Locate the cell with the specified text and output its (x, y) center coordinate. 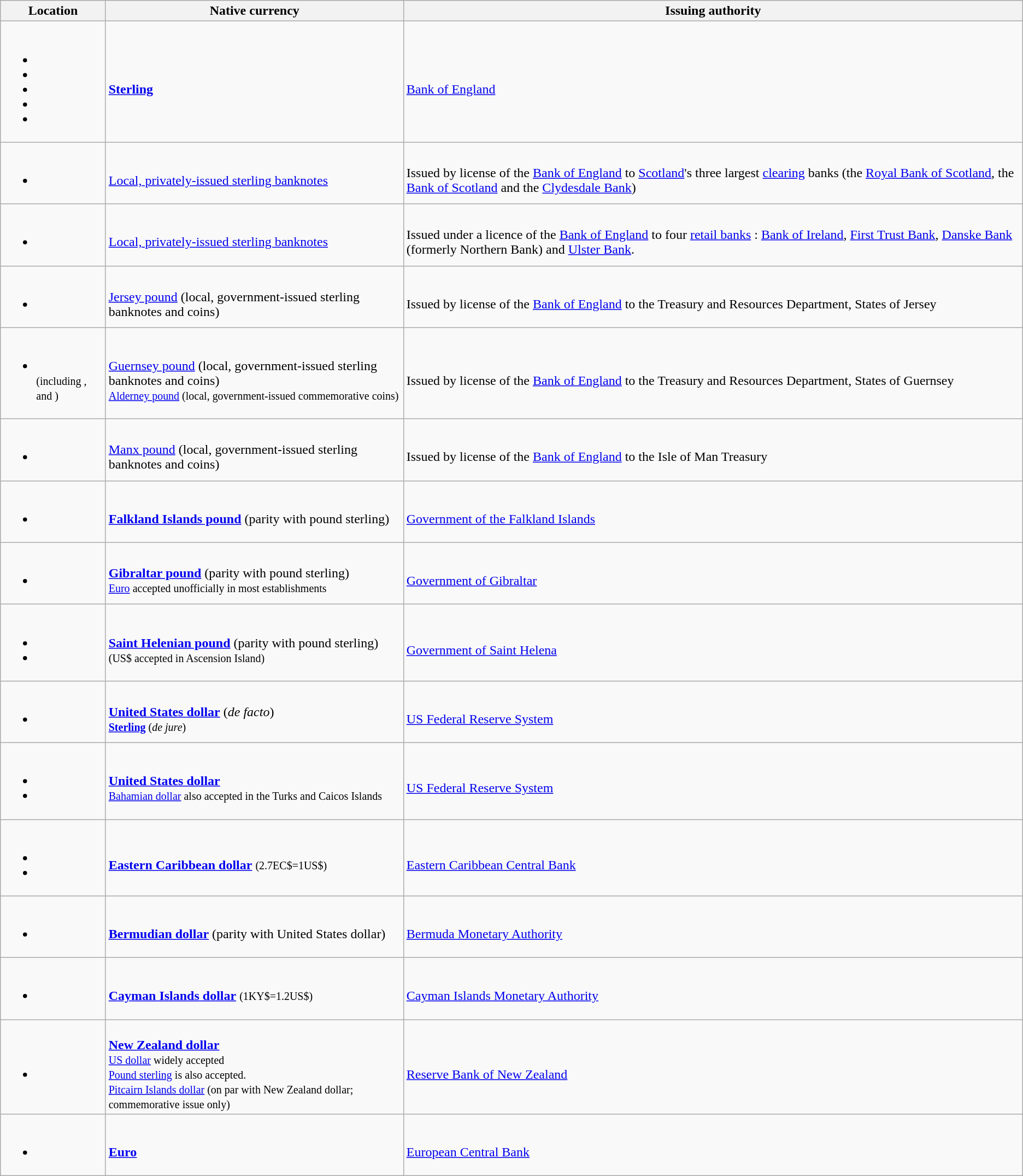
Eastern Caribbean Central Bank (713, 857)
United States dollar (de facto) Sterling (de jure) (255, 712)
Government of Gibraltar (713, 573)
Bank of England (713, 82)
(including , and ) (53, 373)
Guernsey pound (local, government-issued sterling banknotes and coins)Alderney pound (local, government-issued commemorative coins) (255, 373)
Gibraltar pound (parity with pound sterling) Euro accepted unofficially in most establishments (255, 573)
Bermudian dollar (parity with United States dollar) (255, 927)
Sterling (255, 82)
Saint Helenian pound (parity with pound sterling) (US$ accepted in Ascension Island) (255, 642)
Reserve Bank of New Zealand (713, 1067)
Cayman Islands dollar (1KY$=1.2US$) (255, 988)
Bermuda Monetary Authority (713, 927)
Eastern Caribbean dollar (2.7EC$=1US$) (255, 857)
Issued by license of the Bank of England to the Isle of Man Treasury (713, 449)
Manx pound (local, government-issued sterling banknotes and coins) (255, 449)
Falkland Islands pound (parity with pound sterling) (255, 512)
Cayman Islands Monetary Authority (713, 988)
Jersey pound (local, government-issued sterling banknotes and coins) (255, 296)
Location (53, 11)
Issued by license of the Bank of England to the Treasury and Resources Department, States of Guernsey (713, 373)
Euro (255, 1145)
Native currency (255, 11)
Government of the Falkland Islands (713, 512)
European Central Bank (713, 1145)
Issued by license of the Bank of England to the Treasury and Resources Department, States of Jersey (713, 296)
United States dollar Bahamian dollar also accepted in the Turks and Caicos Islands (255, 781)
Issuing authority (713, 11)
Government of Saint Helena (713, 642)
